Pinpoint the cell where the given text exists, returning its [x, y] midpoint coordinate. 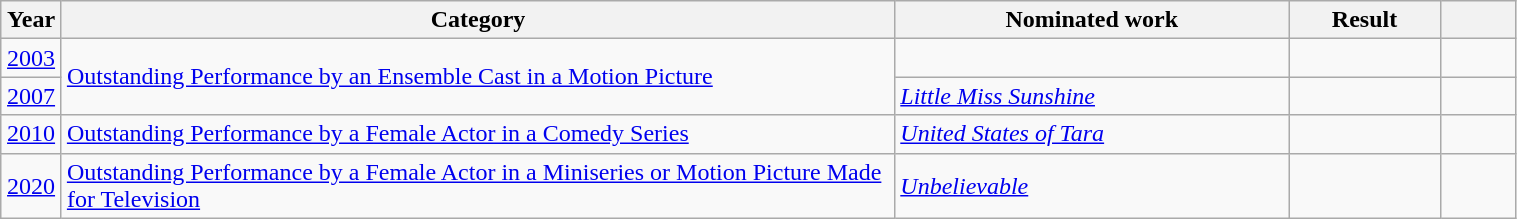
2020 [32, 186]
Result [1365, 20]
2007 [32, 96]
Little Miss Sunshine [1092, 96]
Category [478, 20]
Year [32, 20]
Unbelievable [1092, 186]
2010 [32, 134]
2003 [32, 58]
Outstanding Performance by a Female Actor in a Miniseries or Motion Picture Made for Television [478, 186]
Nominated work [1092, 20]
United States of Tara [1092, 134]
Outstanding Performance by an Ensemble Cast in a Motion Picture [478, 77]
Outstanding Performance by a Female Actor in a Comedy Series [478, 134]
